Search for the cell housing the specified text and yield its (x, y) center coordinate. 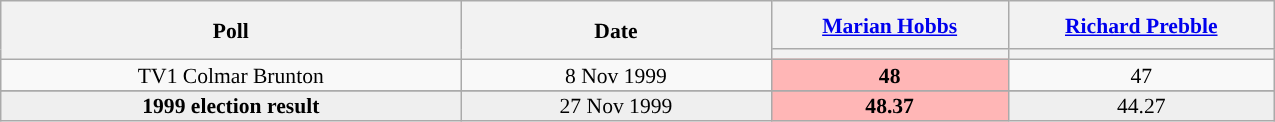
48 (890, 74)
48.37 (890, 106)
Poll (231, 30)
44.27 (1141, 106)
Marian Hobbs (890, 25)
1999 election result (231, 106)
8 Nov 1999 (616, 74)
TV1 Colmar Brunton (231, 74)
Date (616, 30)
Richard Prebble (1141, 25)
47 (1141, 74)
27 Nov 1999 (616, 106)
